Capture the cell that displays the provided text and extract its [X, Y] central coordinate. 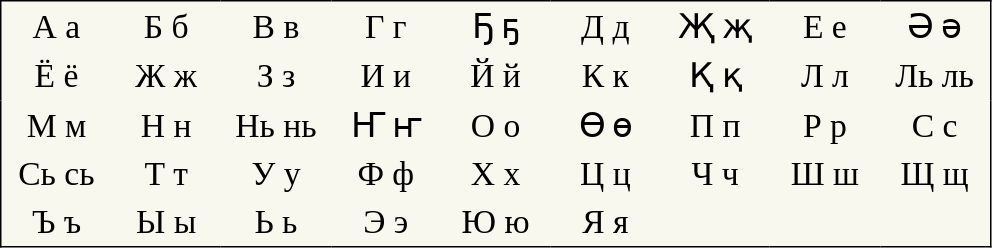
Ө ө [605, 125]
Ль ль [936, 76]
Э э [386, 222]
Ь ь [276, 222]
Р р [825, 125]
Б б [166, 26]
К к [605, 76]
Ф ф [386, 174]
Ы ы [166, 222]
М м [56, 125]
У у [276, 174]
П п [715, 125]
Қ қ [715, 76]
Ц ц [605, 174]
Ё ё [56, 76]
Д д [605, 26]
Щ щ [936, 174]
А а [56, 26]
Ҥ ҥ [386, 125]
С с [936, 125]
И и [386, 76]
Н н [166, 125]
О о [496, 125]
Ж ж [166, 76]
Х х [496, 174]
Е е [825, 26]
Нь нь [276, 125]
Т т [166, 174]
Й й [496, 76]
Л л [825, 76]
Сь сь [56, 174]
Я я [605, 222]
Җ җ [715, 26]
Ю ю [496, 222]
Ч ч [715, 174]
Ҕ ҕ [496, 26]
В в [276, 26]
Ә ә [936, 26]
З з [276, 76]
Ъ ъ [56, 222]
Ш ш [825, 174]
Г г [386, 26]
